Capture the cell that displays the provided text and extract its [X, Y] central coordinate. 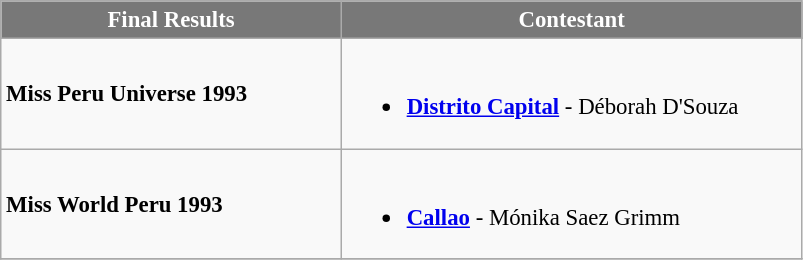
Contestant [572, 20]
Miss World Peru 1993 [172, 204]
Final Results [172, 20]
Callao - Mónika Saez Grimm [572, 204]
Miss Peru Universe 1993 [172, 94]
Distrito Capital - Déborah D'Souza [572, 94]
